Locate the cell with the specified text and output its [X, Y] center coordinate. 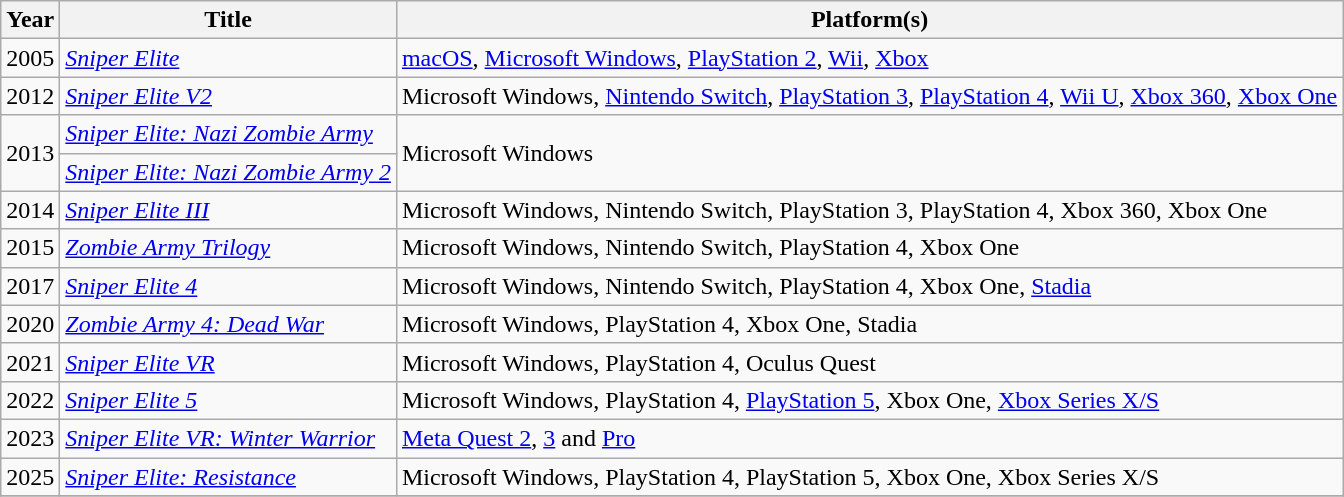
2017 [30, 286]
Microsoft Windows, Nintendo Switch, PlayStation 3, PlayStation 4, Xbox 360, Xbox One [869, 210]
2012 [30, 96]
Platform(s) [869, 20]
2005 [30, 58]
Microsoft Windows, PlayStation 4, Xbox One, Stadia [869, 324]
2013 [30, 153]
Zombie Army Trilogy [228, 248]
Microsoft Windows [869, 153]
Sniper Elite: Nazi Zombie Army [228, 134]
Microsoft Windows, Nintendo Switch, PlayStation 3, PlayStation 4, Wii U, Xbox 360, Xbox One [869, 96]
2020 [30, 324]
Microsoft Windows, Nintendo Switch, PlayStation 4, Xbox One, Stadia [869, 286]
Microsoft Windows, PlayStation 4, Oculus Quest [869, 362]
Title [228, 20]
macOS, Microsoft Windows, PlayStation 2, Wii, Xbox [869, 58]
Sniper Elite: Resistance [228, 477]
Zombie Army 4: Dead War [228, 324]
2014 [30, 210]
Sniper Elite [228, 58]
2015 [30, 248]
2022 [30, 400]
2025 [30, 477]
2023 [30, 438]
Sniper Elite III [228, 210]
Sniper Elite VR: Winter Warrior [228, 438]
Sniper Elite V2 [228, 96]
Meta Quest 2, 3 and Pro [869, 438]
Sniper Elite: Nazi Zombie Army 2 [228, 172]
Sniper Elite VR [228, 362]
Microsoft Windows, Nintendo Switch, PlayStation 4, Xbox One [869, 248]
2021 [30, 362]
Year [30, 20]
Sniper Elite 4 [228, 286]
Sniper Elite 5 [228, 400]
